Identify which cell holds the provided text, then report its [X, Y] central coordinate. 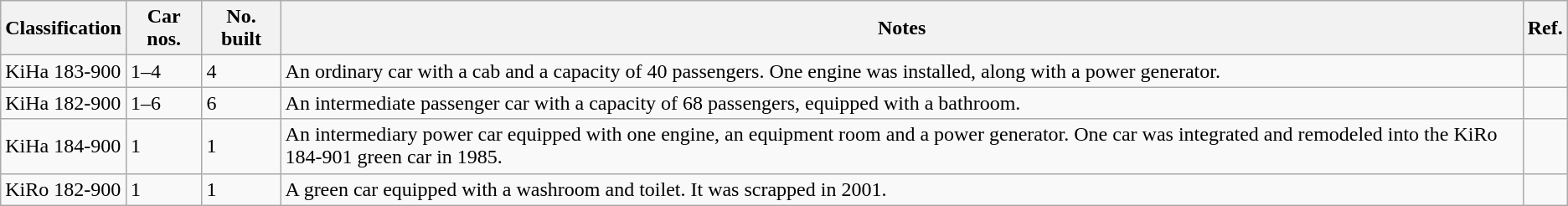
A green car equipped with a washroom and toilet. It was scrapped in 2001. [901, 189]
An intermediate passenger car with a capacity of 68 passengers, equipped with a bathroom. [901, 103]
KiRo 182-900 [64, 189]
1–4 [163, 71]
An ordinary car with a cab and a capacity of 40 passengers. One engine was installed, along with a power generator. [901, 71]
1–6 [163, 103]
KiHa 184-900 [64, 146]
6 [241, 103]
KiHa 182-900 [64, 103]
Classification [64, 28]
Ref. [1545, 28]
Notes [901, 28]
KiHa 183-900 [64, 71]
No. built [241, 28]
4 [241, 71]
Car nos. [163, 28]
